Extract the [x, y] coordinate from the center of the cell holding the provided text.  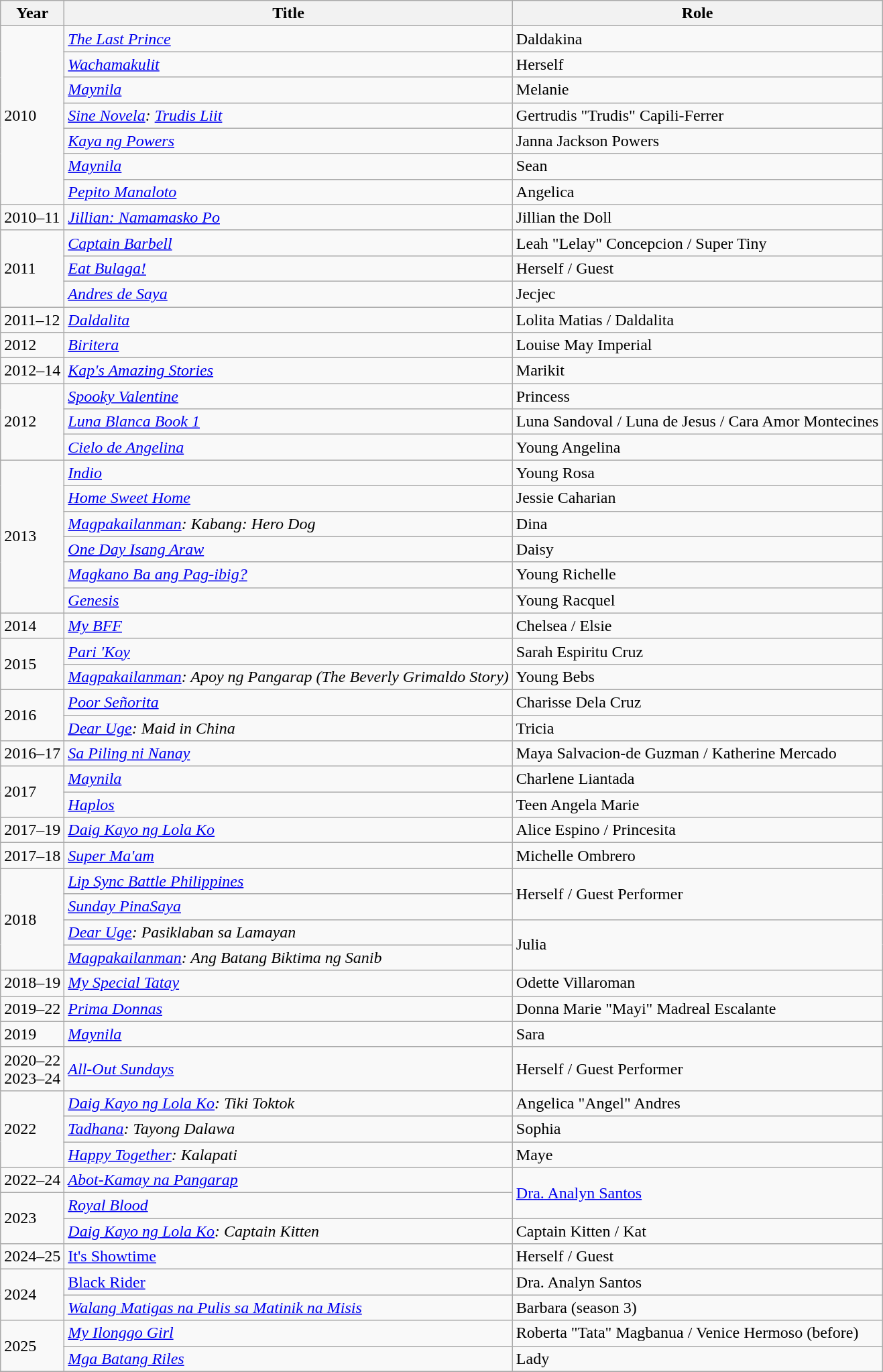
Luna Blanca Book 1 [288, 422]
2025 [32, 1346]
Indio [288, 473]
2024 [32, 1295]
Chelsea / Elsie [697, 626]
Dear Uge: Pasiklaban sa Lamayan [288, 932]
Super Ma'am [288, 856]
Dina [697, 524]
Odette Villaroman [697, 983]
2023 [32, 1218]
Spooky Valentine [288, 396]
2013 [32, 536]
2020–22 2023–24 [32, 1069]
Jillian: Namamasko Po [288, 217]
2019 [32, 1034]
2016 [32, 715]
Young Rosa [697, 473]
Pepito Manaloto [288, 192]
Black Rider [288, 1282]
2010–11 [32, 217]
Captain Barbell [288, 243]
2022 [32, 1129]
Jecjec [697, 294]
Roberta "Tata" Magbanua / Venice Hermoso (before) [697, 1333]
One Day Isang Araw [288, 549]
2019–22 [32, 1009]
Herself [697, 64]
Tricia [697, 728]
Happy Together: Kalapati [288, 1154]
Title [288, 13]
Prima Donnas [288, 1009]
Haplos [288, 805]
2022–24 [32, 1180]
Janna Jackson Powers [697, 141]
My Ilonggo Girl [288, 1333]
Young Angelina [697, 447]
Angelica "Angel" Andres [697, 1103]
Magpakailanman: Ang Batang Biktima ng Sanib [288, 958]
Royal Blood [288, 1206]
2011 [32, 268]
Pari 'Koy [288, 651]
The Last Prince [288, 39]
Kaya ng Powers [288, 141]
Wachamakulit [288, 64]
Year [32, 13]
Sarah Espiritu Cruz [697, 651]
Teen Angela Marie [697, 805]
Daig Kayo ng Lola Ko [288, 830]
2017–19 [32, 830]
2015 [32, 664]
2016–17 [32, 754]
2014 [32, 626]
Maya Salvacion-de Guzman / Katherine Mercado [697, 754]
Alice Espino / Princesita [697, 830]
2010 [32, 115]
Role [697, 13]
Kap's Amazing Stories [288, 371]
Lady [697, 1359]
Captain Kitten / Kat [697, 1231]
2011–12 [32, 320]
Poor Señorita [288, 702]
2012–14 [32, 371]
My BFF [288, 626]
2024–25 [32, 1257]
Daldalita [288, 320]
Princess [697, 396]
Julia [697, 945]
Barbara (season 3) [697, 1308]
Genesis [288, 600]
Mga Batang Riles [288, 1359]
Tadhana: Tayong Dalawa [288, 1129]
Andres de Saya [288, 294]
All-Out Sundays [288, 1069]
Daig Kayo ng Lola Ko: Tiki Toktok [288, 1103]
Home Sweet Home [288, 498]
Jillian the Doll [697, 217]
Charlene Liantada [697, 779]
Abot-Kamay na Pangarap [288, 1180]
Biritera [288, 345]
Magpakailanman: Apoy ng Pangarap (The Beverly Grimaldo Story) [288, 677]
Daisy [697, 549]
Lip Sync Battle Philippines [288, 881]
Sine Novela: Trudis Liit [288, 115]
Sa Piling ni Nanay [288, 754]
Louise May Imperial [697, 345]
Magpakailanman: Kabang: Hero Dog [288, 524]
Daldakina [697, 39]
Sunday PinaSaya [288, 907]
Gertrudis "Trudis" Capili-Ferrer [697, 115]
Marikit [697, 371]
Donna Marie "Mayi" Madreal Escalante [697, 1009]
2017 [32, 792]
Sara [697, 1034]
Jessie Caharian [697, 498]
Young Bebs [697, 677]
Sophia [697, 1129]
Lolita Matias / Daldalita [697, 320]
Magkano Ba ang Pag-ibig? [288, 575]
Young Racquel [697, 600]
Young Richelle [697, 575]
Michelle Ombrero [697, 856]
2018 [32, 919]
Dear Uge: Maid in China [288, 728]
Charisse Dela Cruz [697, 702]
Angelica [697, 192]
Sean [697, 166]
2018–19 [32, 983]
Eat Bulaga! [288, 268]
Melanie [697, 90]
Daig Kayo ng Lola Ko: Captain Kitten [288, 1231]
Leah "Lelay" Concepcion / Super Tiny [697, 243]
Luna Sandoval / Luna de Jesus / Cara Amor Montecines [697, 422]
Cielo de Angelina [288, 447]
My Special Tatay [288, 983]
2017–18 [32, 856]
Maye [697, 1154]
Walang Matigas na Pulis sa Matinik na Misis [288, 1308]
It's Showtime [288, 1257]
